Scan for the cell matching the given text and deliver its (X, Y) coordinate at center. 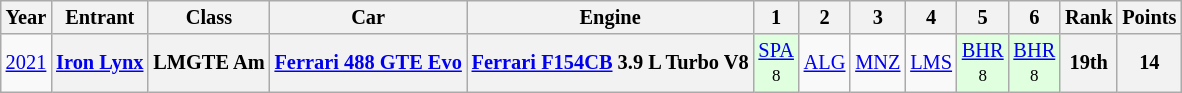
MNZ (878, 63)
Points (1149, 17)
Ferrari F154CB 3.9 L Turbo V8 (610, 63)
2 (825, 17)
LMS (931, 63)
Engine (610, 17)
19th (1088, 63)
Entrant (100, 17)
Car (368, 17)
ALG (825, 63)
4 (931, 17)
Class (208, 17)
2021 (26, 63)
Iron Lynx (100, 63)
14 (1149, 63)
5 (983, 17)
Ferrari 488 GTE Evo (368, 63)
Rank (1088, 17)
SPA8 (776, 63)
LMGTE Am (208, 63)
3 (878, 17)
Year (26, 17)
1 (776, 17)
6 (1034, 17)
